Identify which cell holds the provided text, then report its (x, y) central coordinate. 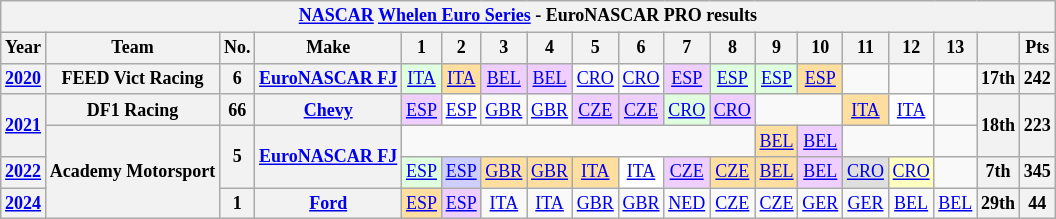
9 (776, 48)
DF1 Racing (132, 110)
2020 (24, 78)
2022 (24, 172)
12 (911, 48)
10 (820, 48)
2021 (24, 125)
17th (998, 78)
4 (550, 48)
Team (132, 48)
7th (998, 172)
Pts (1037, 48)
2024 (24, 204)
No. (238, 48)
345 (1037, 172)
NASCAR Whelen Euro Series - EuroNASCAR PRO results (528, 16)
242 (1037, 78)
8 (733, 48)
13 (956, 48)
29th (998, 204)
223 (1037, 125)
66 (238, 110)
18th (998, 125)
3 (504, 48)
Ford (328, 204)
FEED Vict Racing (132, 78)
Make (328, 48)
7 (687, 48)
44 (1037, 204)
Chevy (328, 110)
2 (461, 48)
Year (24, 48)
NED (687, 204)
Academy Motorsport (132, 172)
11 (866, 48)
